Return the (x, y) coordinate for the center point of the cell that contains the specified text.  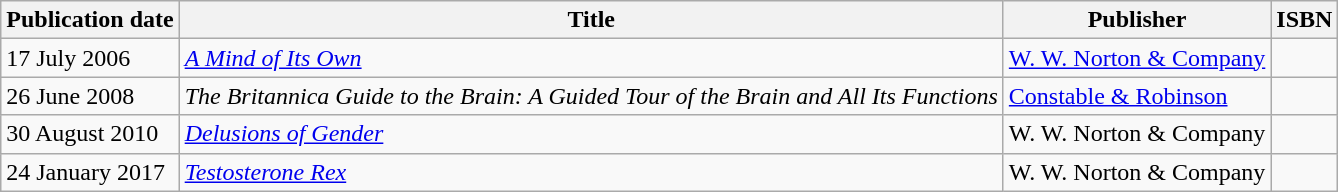
Delusions of Gender (591, 134)
ISBN (1304, 20)
Testosterone Rex (591, 172)
Publication date (90, 20)
Constable & Robinson (1137, 96)
24 January 2017 (90, 172)
The Britannica Guide to the Brain: A Guided Tour of the Brain and All Its Functions (591, 96)
17 July 2006 (90, 58)
A Mind of Its Own (591, 58)
26 June 2008 (90, 96)
30 August 2010 (90, 134)
Publisher (1137, 20)
Title (591, 20)
